Capture the cell that displays the provided text and extract its (x, y) central coordinate. 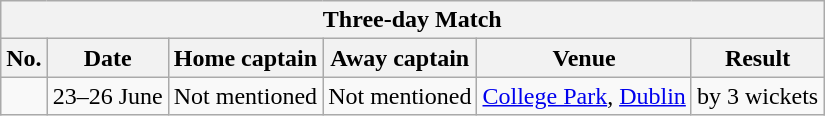
College Park, Dublin (584, 96)
Home captain (245, 58)
Away captain (400, 58)
No. (24, 58)
by 3 wickets (757, 96)
Date (108, 58)
Three-day Match (412, 20)
Result (757, 58)
23–26 June (108, 96)
Venue (584, 58)
